Output the [x, y] coordinate of the center of the cell containing the given text.  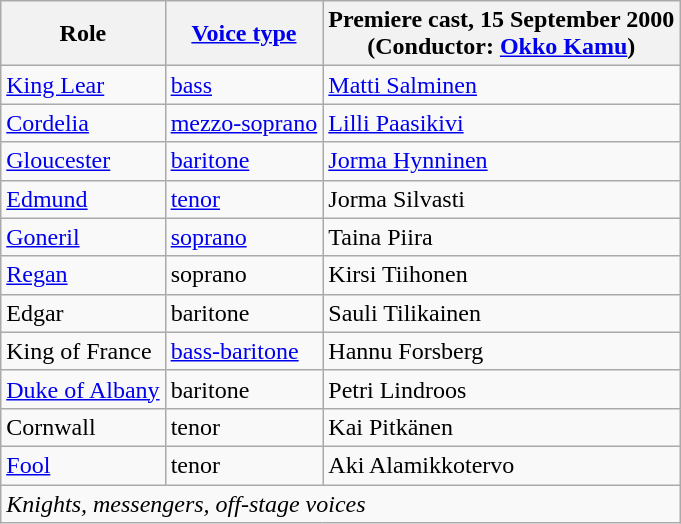
Goneril [83, 237]
Matti Salminen [502, 85]
Duke of Albany [83, 389]
Knights, messengers, off-stage voices [340, 503]
Hannu Forsberg [502, 351]
Kirsi Tiihonen [502, 275]
Role [83, 34]
Cordelia [83, 123]
Aki Alamikkotervo [502, 465]
King Lear [83, 85]
Edmund [83, 199]
Jorma Silvasti [502, 199]
King of France [83, 351]
Taina Piira [502, 237]
Lilli Paasikivi [502, 123]
Sauli Tilikainen [502, 313]
mezzo-soprano [244, 123]
Jorma Hynninen [502, 161]
Voice type [244, 34]
Petri Lindroos [502, 389]
Kai Pitkänen [502, 427]
Premiere cast, 15 September 2000(Conductor: Okko Kamu) [502, 34]
Edgar [83, 313]
Regan [83, 275]
Gloucester [83, 161]
Fool [83, 465]
Cornwall [83, 427]
bass-baritone [244, 351]
bass [244, 85]
